Output the (x, y) coordinate of the center of the cell containing the given text.  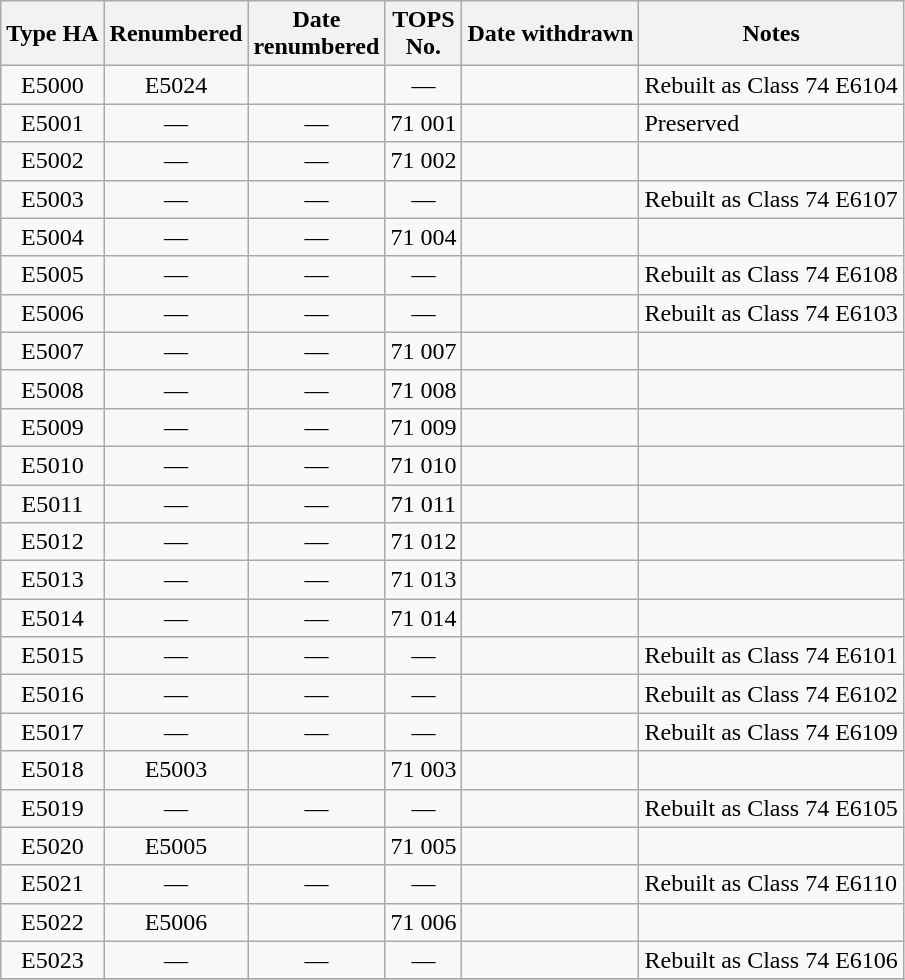
71 003 (424, 770)
Rebuilt as Class 74 E6106 (771, 960)
Rebuilt as Class 74 E6101 (771, 656)
Rebuilt as Class 74 E6108 (771, 275)
E5018 (52, 770)
71 004 (424, 237)
71 005 (424, 846)
E5001 (52, 123)
E5015 (52, 656)
E5021 (52, 884)
E5019 (52, 808)
Rebuilt as Class 74 E6104 (771, 85)
71 006 (424, 922)
Rebuilt as Class 74 E6110 (771, 884)
Preserved (771, 123)
71 013 (424, 580)
71 008 (424, 389)
71 012 (424, 542)
E5020 (52, 846)
71 010 (424, 465)
Rebuilt as Class 74 E6105 (771, 808)
71 001 (424, 123)
Renumbered (176, 34)
E5000 (52, 85)
E5010 (52, 465)
E5008 (52, 389)
TOPSNo. (424, 34)
Rebuilt as Class 74 E6107 (771, 199)
Rebuilt as Class 74 E6102 (771, 694)
E5023 (52, 960)
E5009 (52, 427)
E5024 (176, 85)
E5016 (52, 694)
E5007 (52, 351)
Rebuilt as Class 74 E6109 (771, 732)
E5022 (52, 922)
E5012 (52, 542)
Rebuilt as Class 74 E6103 (771, 313)
71 002 (424, 161)
E5011 (52, 503)
E5002 (52, 161)
Notes (771, 34)
E5013 (52, 580)
Date withdrawn (550, 34)
71 014 (424, 618)
E5017 (52, 732)
E5014 (52, 618)
Daterenumbered (316, 34)
E5004 (52, 237)
71 007 (424, 351)
71 011 (424, 503)
Type HA (52, 34)
71 009 (424, 427)
